Locate the cell with the specified text and output its [X, Y] center coordinate. 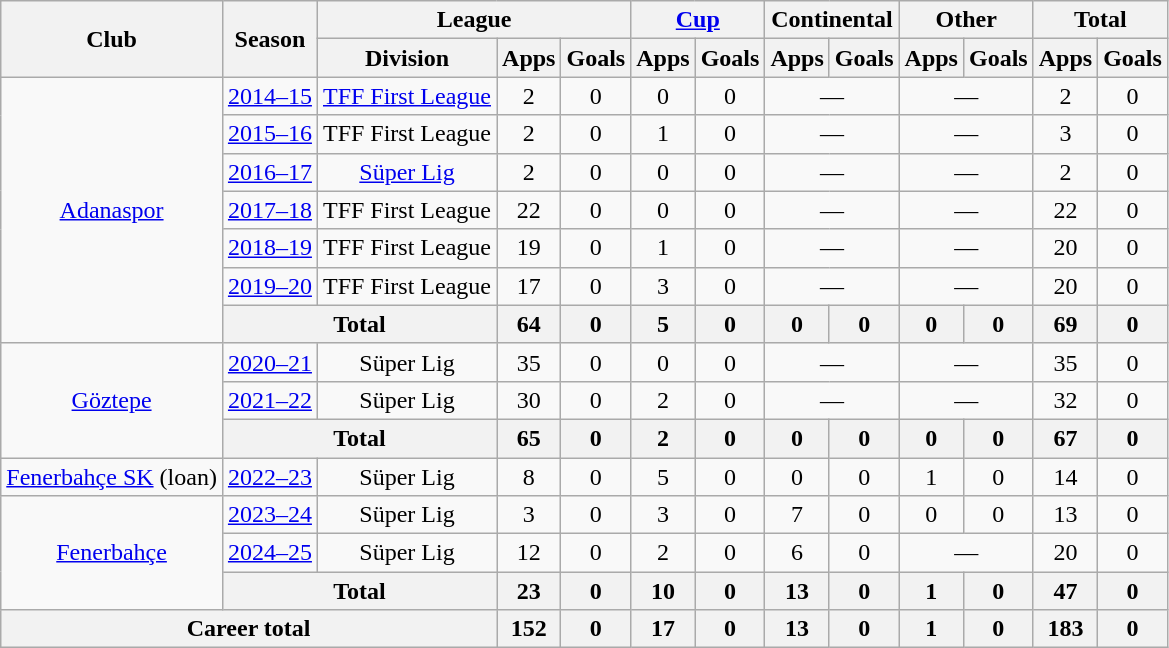
152 [529, 629]
14 [1065, 477]
19 [529, 248]
69 [1065, 324]
Cup [698, 20]
65 [529, 438]
Division [406, 58]
2020–21 [270, 362]
2021–22 [270, 400]
Other [966, 20]
23 [529, 591]
47 [1065, 591]
Fenerbahçe SK (loan) [112, 477]
30 [529, 400]
2017–18 [270, 210]
6 [797, 553]
2016–17 [270, 172]
2014–15 [270, 96]
Season [270, 39]
Göztepe [112, 400]
2024–25 [270, 553]
183 [1065, 629]
Fenerbahçe [112, 553]
League [474, 20]
Continental [832, 20]
2023–24 [270, 515]
2015–16 [270, 134]
64 [529, 324]
32 [1065, 400]
10 [663, 591]
12 [529, 553]
2022–23 [270, 477]
2019–20 [270, 286]
2018–19 [270, 248]
7 [797, 515]
Club [112, 39]
67 [1065, 438]
8 [529, 477]
Adanaspor [112, 210]
Career total [249, 629]
